Scan for the cell matching the given text and deliver its [x, y] coordinate at center. 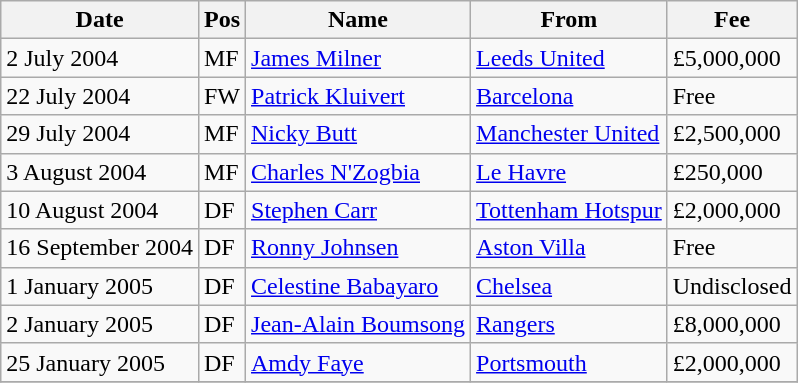
Leeds United [570, 58]
Fee [732, 20]
Aston Villa [570, 248]
Date [100, 20]
29 July 2004 [100, 134]
Amdy Faye [358, 362]
Name [358, 20]
Portsmouth [570, 362]
Tottenham Hotspur [570, 210]
2 January 2005 [100, 324]
1 January 2005 [100, 286]
Celestine Babayaro [358, 286]
From [570, 20]
25 January 2005 [100, 362]
3 August 2004 [100, 172]
Chelsea [570, 286]
Stephen Carr [358, 210]
2 July 2004 [100, 58]
16 September 2004 [100, 248]
Pos [222, 20]
£8,000,000 [732, 324]
Nicky Butt [358, 134]
Rangers [570, 324]
Charles N'Zogbia [358, 172]
£250,000 [732, 172]
10 August 2004 [100, 210]
Manchester United [570, 134]
£5,000,000 [732, 58]
Patrick Kluivert [358, 96]
Jean-Alain Boumsong [358, 324]
FW [222, 96]
Undisclosed [732, 286]
£2,500,000 [732, 134]
Ronny Johnsen [358, 248]
Le Havre [570, 172]
22 July 2004 [100, 96]
Barcelona [570, 96]
James Milner [358, 58]
